Extract the (x, y) coordinate from the center of the cell holding the provided text.  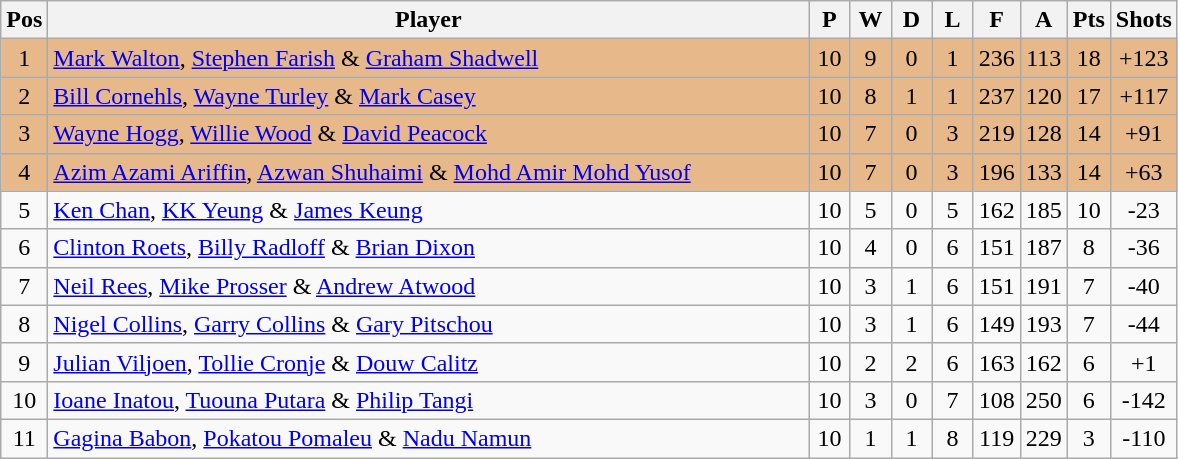
P (830, 20)
237 (996, 96)
Pos (24, 20)
113 (1044, 58)
Ken Chan, KK Yeung & James Keung (428, 210)
236 (996, 58)
187 (1044, 248)
-142 (1144, 400)
Ioane Inatou, Tuouna Putara & Philip Tangi (428, 400)
+63 (1144, 172)
Shots (1144, 20)
-36 (1144, 248)
+123 (1144, 58)
250 (1044, 400)
+1 (1144, 362)
+117 (1144, 96)
Azim Azami Ariffin, Azwan Shuhaimi & Mohd Amir Mohd Yusof (428, 172)
-44 (1144, 324)
17 (1088, 96)
119 (996, 438)
A (1044, 20)
Clinton Roets, Billy Radloff & Brian Dixon (428, 248)
18 (1088, 58)
149 (996, 324)
D (912, 20)
-23 (1144, 210)
11 (24, 438)
193 (1044, 324)
Bill Cornehls, Wayne Turley & Mark Casey (428, 96)
219 (996, 134)
229 (1044, 438)
Wayne Hogg, Willie Wood & David Peacock (428, 134)
Julian Viljoen, Tollie Cronje & Douw Calitz (428, 362)
Mark Walton, Stephen Farish & Graham Shadwell (428, 58)
Pts (1088, 20)
191 (1044, 286)
W (870, 20)
120 (1044, 96)
Player (428, 20)
-40 (1144, 286)
196 (996, 172)
133 (1044, 172)
108 (996, 400)
Gagina Babon, Pokatou Pomaleu & Nadu Namun (428, 438)
+91 (1144, 134)
Nigel Collins, Garry Collins & Gary Pitschou (428, 324)
F (996, 20)
128 (1044, 134)
185 (1044, 210)
-110 (1144, 438)
L (952, 20)
Neil Rees, Mike Prosser & Andrew Atwood (428, 286)
163 (996, 362)
